Extract the (X, Y) coordinate from the center of the cell holding the provided text.  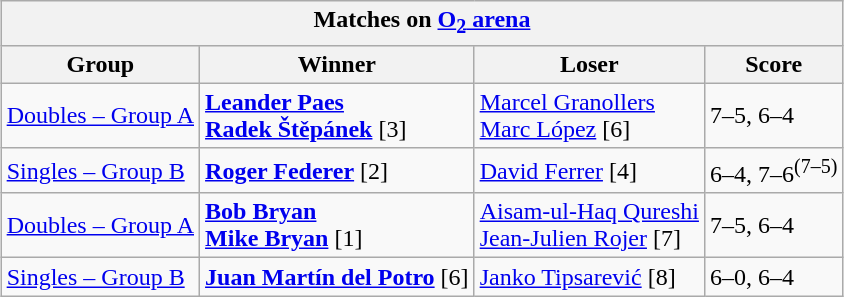
Leander Paes Radek Štěpánek [3] (338, 116)
Roger Federer [2] (338, 170)
6–0, 6–4 (773, 277)
Marcel Granollers Marc López [6] (589, 116)
Bob Bryan Mike Bryan [1] (338, 226)
Winner (338, 64)
Score (773, 64)
Group (100, 64)
Juan Martín del Potro [6] (338, 277)
David Ferrer [4] (589, 170)
Janko Tipsarević [8] (589, 277)
6–4, 7–6(7–5) (773, 170)
Matches on O2 arena (422, 23)
Loser (589, 64)
Aisam-ul-Haq Qureshi Jean-Julien Rojer [7] (589, 226)
